Provide the (X, Y) coordinate of the cell's center where the given text is located.  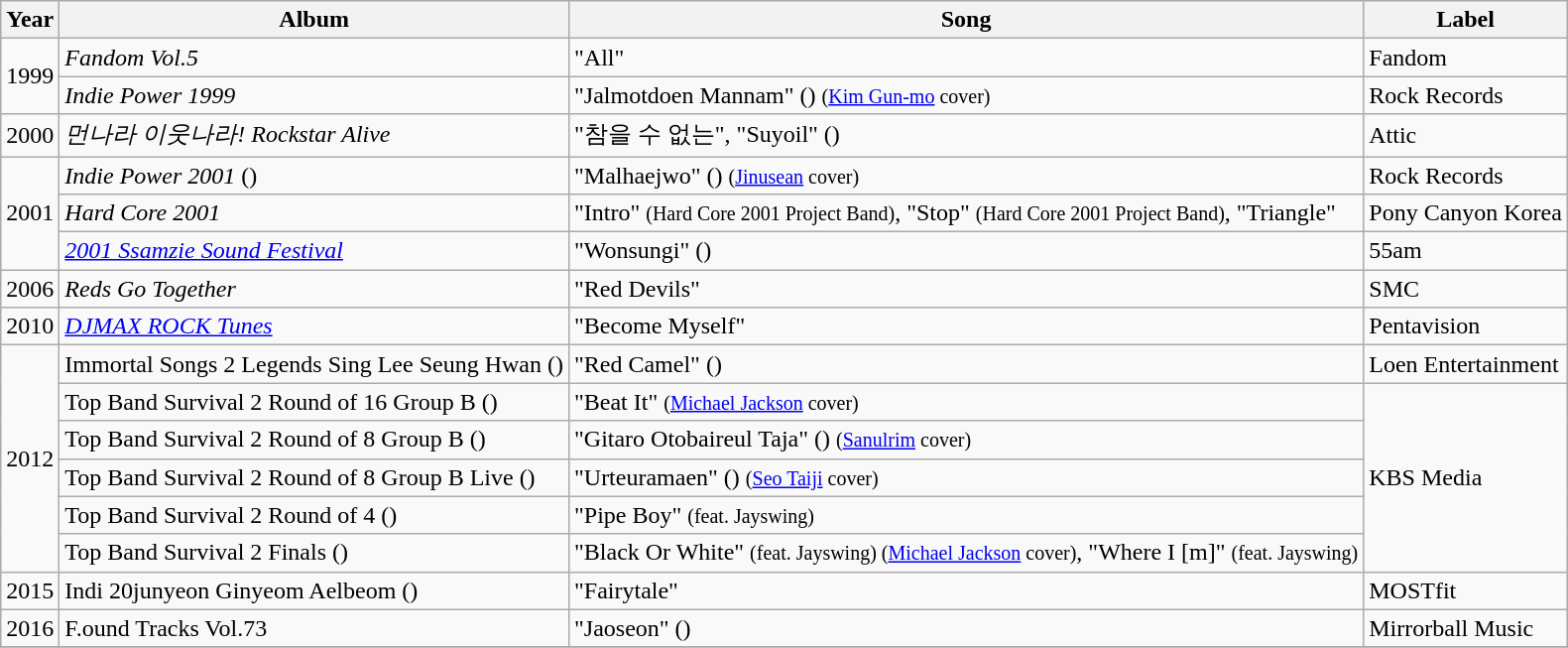
Top Band Survival 2 Round of 16 Group B () (314, 402)
Album (314, 20)
Fandom Vol.5 (314, 58)
"Urteuramaen" () (Seo Taiji cover) (966, 477)
2000 (30, 135)
2010 (30, 326)
Mirrorball Music (1466, 628)
Reds Go Together (314, 289)
Year (30, 20)
2015 (30, 590)
"Jalmotdoen Mannam" () (Kim Gun-mo cover) (966, 95)
DJMAX ROCK Tunes (314, 326)
Loen Entertainment (1466, 364)
KBS Media (1466, 477)
Indie Power 1999 (314, 95)
"Wonsungi" () (966, 251)
2006 (30, 289)
MOSTfit (1466, 590)
Pentavision (1466, 326)
Hard Core 2001 (314, 213)
Label (1466, 20)
"Pipe Boy" (feat. Jayswing) (966, 515)
"Jaoseon" () (966, 628)
"참을 수 없는", "Suyoil" () (966, 135)
"Become Myself" (966, 326)
1999 (30, 76)
Indie Power 2001 () (314, 176)
Top Band Survival 2 Round of 4 () (314, 515)
F.ound Tracks Vol.73 (314, 628)
Indi 20junyeon Ginyeom Aelbeom () (314, 590)
55am (1466, 251)
SMC (1466, 289)
Pony Canyon Korea (1466, 213)
Fandom (1466, 58)
2016 (30, 628)
"Gitaro Otobaireul Taja" () (Sanulrim cover) (966, 440)
Top Band Survival 2 Round of 8 Group B () (314, 440)
"Beat It" (Michael Jackson cover) (966, 402)
"Black Or White" (feat. Jayswing) (Michael Jackson cover), "Where I [m]" (feat. Jayswing) (966, 553)
2001 Ssamzie Sound Festival (314, 251)
Attic (1466, 135)
먼나라 이웃나라! Rockstar Alive (314, 135)
"All" (966, 58)
Top Band Survival 2 Round of 8 Group B Live () (314, 477)
Top Band Survival 2 Finals () (314, 553)
"Fairytale" (966, 590)
"Red Devils" (966, 289)
Song (966, 20)
"Malhaejwo" () (Jinusean cover) (966, 176)
"Red Camel" () (966, 364)
Immortal Songs 2 Legends Sing Lee Seung Hwan () (314, 364)
"Intro" (Hard Core 2001 Project Band), "Stop" (Hard Core 2001 Project Band), "Triangle" (966, 213)
2012 (30, 458)
2001 (30, 213)
